Output the [X, Y] coordinate of the center of the cell containing the given text.  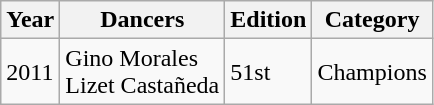
Gino Morales Lizet Castañeda [142, 72]
Category [372, 20]
Edition [268, 20]
Champions [372, 72]
2011 [30, 72]
51st [268, 72]
Dancers [142, 20]
Year [30, 20]
